Provide the (x, y) coordinate of the cell's center where the given text is located.  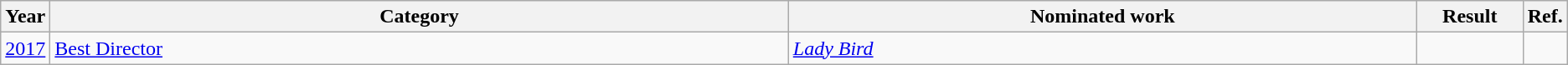
Category (419, 17)
2017 (25, 48)
Nominated work (1102, 17)
Year (25, 17)
Best Director (419, 48)
Result (1469, 17)
Lady Bird (1102, 48)
Ref. (1545, 17)
